Identify which cell holds the provided text, then report its [x, y] central coordinate. 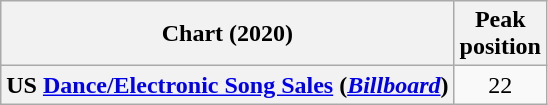
US Dance/Electronic Song Sales (Billboard) [228, 85]
Peak position [500, 34]
Chart (2020) [228, 34]
22 [500, 85]
